Capture the cell that displays the provided text and extract its [x, y] central coordinate. 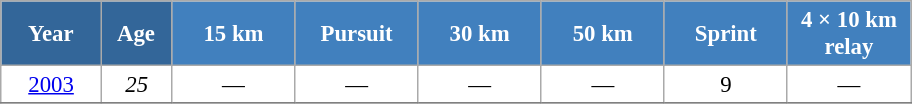
50 km [602, 34]
2003 [52, 85]
9 [726, 85]
Sprint [726, 34]
25 [136, 85]
Year [52, 34]
30 km [480, 34]
Age [136, 34]
Pursuit [356, 34]
4 × 10 km relay [848, 34]
15 km [234, 34]
